Scan for the cell matching the given text and deliver its [X, Y] coordinate at center. 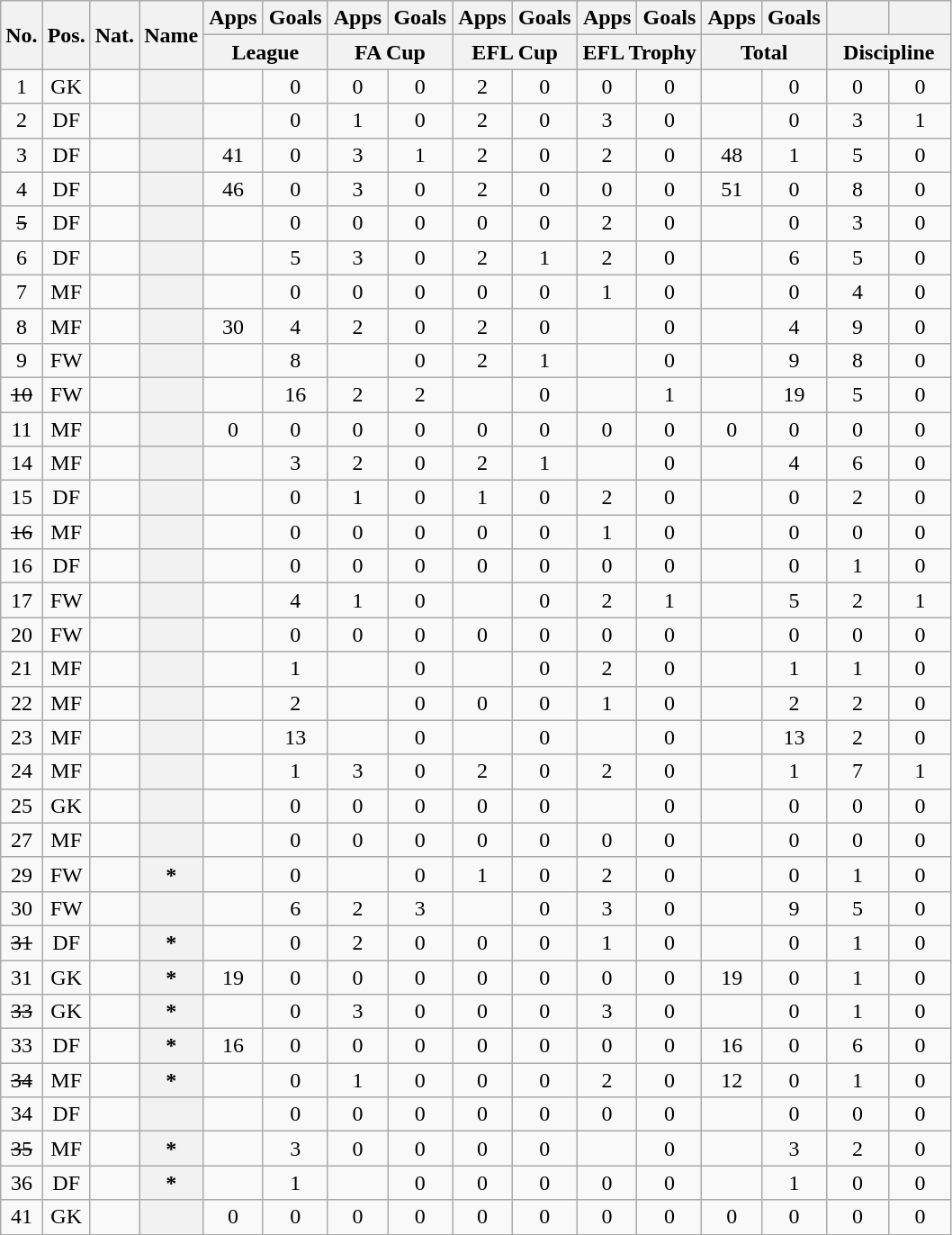
No. [22, 35]
Discipline [889, 52]
29 [22, 874]
Nat. [114, 35]
23 [22, 737]
12 [732, 1080]
League [266, 52]
Name [171, 35]
FA Cup [391, 52]
Pos. [67, 35]
17 [22, 600]
27 [22, 840]
24 [22, 771]
15 [22, 498]
25 [22, 806]
11 [22, 429]
14 [22, 464]
21 [22, 669]
EFL Cup [515, 52]
35 [22, 1149]
Total [765, 52]
22 [22, 703]
51 [732, 189]
36 [22, 1183]
46 [234, 189]
20 [22, 635]
EFL Trophy [639, 52]
10 [22, 394]
48 [732, 155]
